Search for the cell housing the specified text and yield its [x, y] center coordinate. 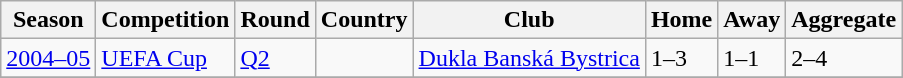
Home [681, 20]
2–4 [844, 58]
Dukla Banská Bystrica [529, 58]
Season [48, 20]
Country [364, 20]
Competition [166, 20]
1–3 [681, 58]
Club [529, 20]
Round [275, 20]
Q2 [275, 58]
Aggregate [844, 20]
Away [752, 20]
UEFA Cup [166, 58]
1–1 [752, 58]
2004–05 [48, 58]
